Search for the cell housing the specified text and yield its [X, Y] center coordinate. 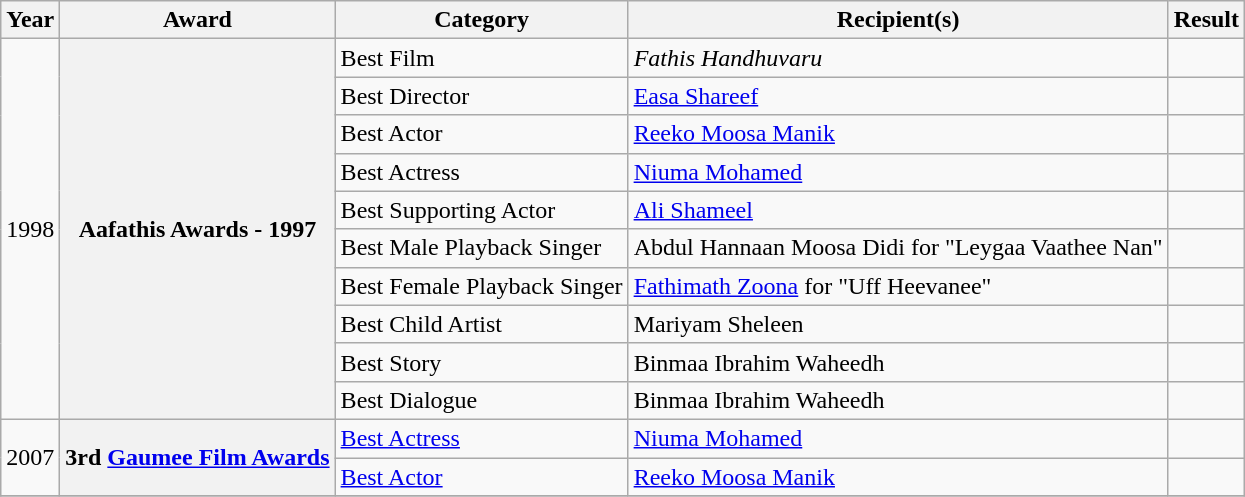
Ali Shameel [898, 210]
Award [198, 20]
Best Story [482, 362]
Fathis Handhuvaru [898, 58]
Recipient(s) [898, 20]
Best Male Playback Singer [482, 248]
1998 [30, 230]
3rd Gaumee Film Awards [198, 457]
Best Director [482, 96]
Best Supporting Actor [482, 210]
Best Dialogue [482, 400]
Aafathis Awards - 1997 [198, 230]
2007 [30, 457]
Year [30, 20]
Easa Shareef [898, 96]
Category [482, 20]
Best Film [482, 58]
Result [1206, 20]
Best Child Artist [482, 324]
Mariyam Sheleen [898, 324]
Fathimath Zoona for "Uff Heevanee" [898, 286]
Abdul Hannaan Moosa Didi for "Leygaa Vaathee Nan" [898, 248]
Best Female Playback Singer [482, 286]
